Return [x, y] of the center of cell containing provided text 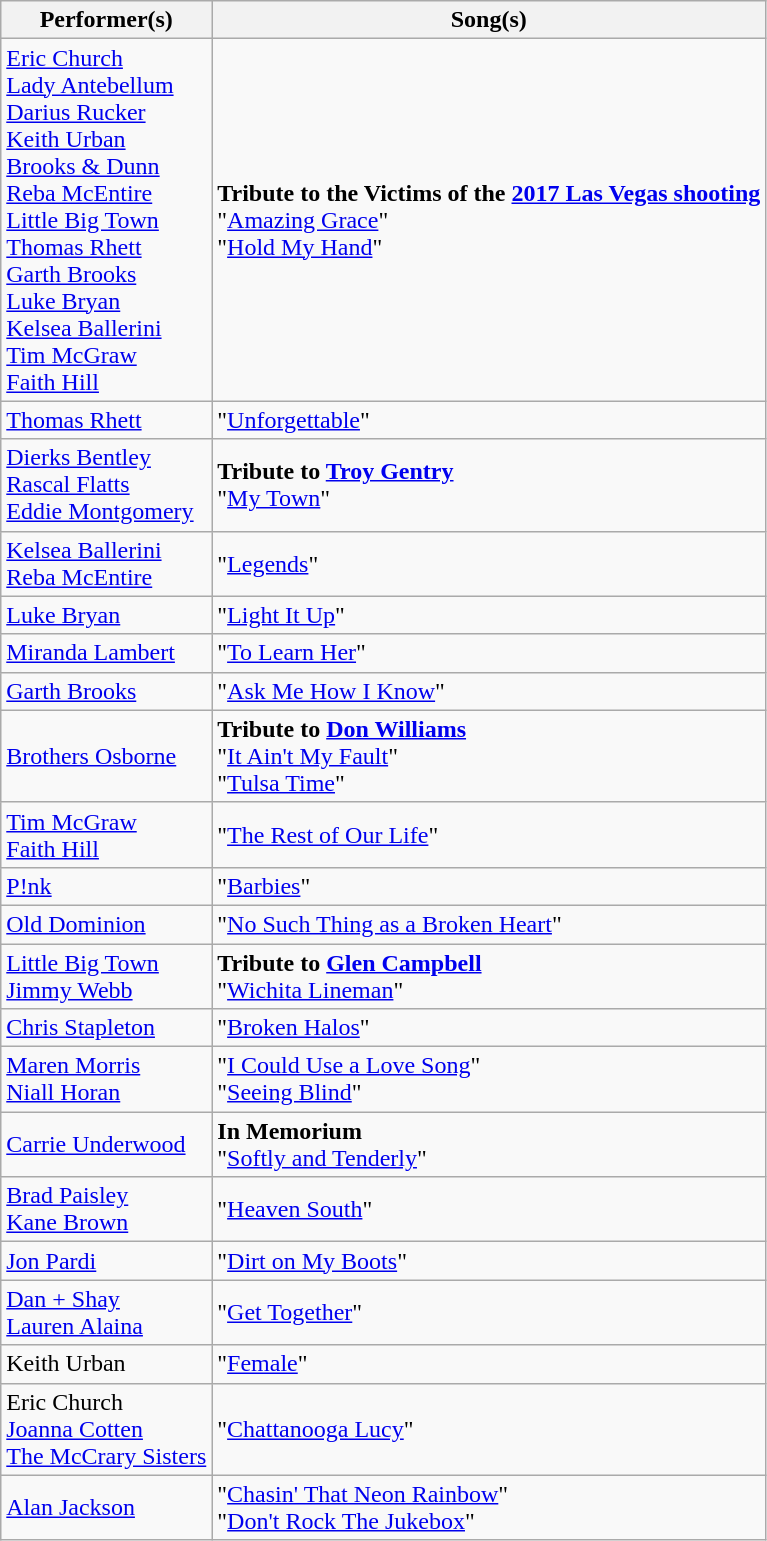
Chris Stapleton [106, 1028]
Song(s) [489, 20]
"Female" [489, 1364]
P!nk [106, 886]
"Dirt on My Boots" [489, 1261]
Tribute to Troy Gentry "My Town" [489, 485]
"Get Together" [489, 1312]
Tim McGraw Faith Hill [106, 834]
"Legends" [489, 564]
"Unforgettable" [489, 420]
Dierks Bentley Rascal Flatts Eddie Montgomery [106, 485]
Tribute to the Victims of the 2017 Las Vegas shooting"Amazing Grace" "Hold My Hand" [489, 220]
"The Rest of Our Life" [489, 834]
Jon Pardi [106, 1261]
Miranda Lambert [106, 653]
Little Big Town Jimmy Webb [106, 976]
"Chasin' That Neon Rainbow" "Don't Rock The Jukebox" [489, 1508]
"To Learn Her" [489, 653]
"Chattanooga Lucy" [489, 1429]
Tribute to Glen Campbell "Wichita Lineman" [489, 976]
"I Could Use a Love Song" "Seeing Blind" [489, 1080]
Old Dominion [106, 924]
Performer(s) [106, 20]
Brad Paisley Kane Brown [106, 1210]
Dan + Shay Lauren Alaina [106, 1312]
In Memorium"Softly and Tenderly" [489, 1144]
Keith Urban [106, 1364]
Brothers Osborne [106, 756]
Garth Brooks [106, 691]
Thomas Rhett [106, 420]
Carrie Underwood [106, 1144]
Tribute to Don Williams "It Ain't My Fault" "Tulsa Time" [489, 756]
"Broken Halos" [489, 1028]
Luke Bryan [106, 615]
"Ask Me How I Know" [489, 691]
"Light It Up" [489, 615]
Kelsea Ballerini Reba McEntire [106, 564]
Eric Church Joanna Cotten The McCrary Sisters [106, 1429]
"Barbies" [489, 886]
"Heaven South" [489, 1210]
"No Such Thing as a Broken Heart" [489, 924]
Alan Jackson [106, 1508]
Maren Morris Niall Horan [106, 1080]
